Find where the given text appears and provide that cell's center as (X, Y) coordinate. 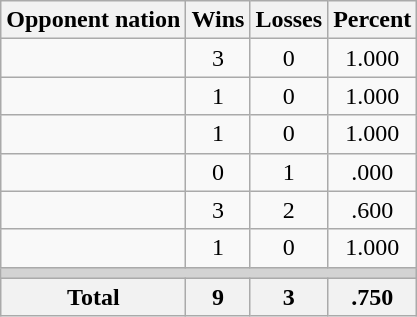
Total (94, 297)
2 (289, 210)
Percent (372, 20)
Opponent nation (94, 20)
.600 (372, 210)
Losses (289, 20)
9 (218, 297)
.000 (372, 172)
.750 (372, 297)
Wins (218, 20)
